Return [X, Y] of the center of cell containing provided text 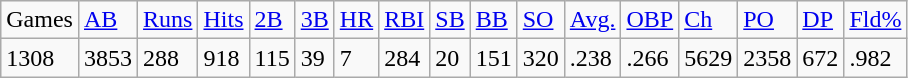
DP [820, 20]
Games [40, 20]
5629 [708, 58]
PO [768, 20]
RBI [404, 20]
AB [108, 20]
.238 [592, 58]
Ch [708, 20]
672 [820, 58]
320 [540, 58]
151 [494, 58]
1308 [40, 58]
39 [314, 58]
284 [404, 58]
115 [272, 58]
7 [356, 58]
3853 [108, 58]
.982 [876, 58]
Avg. [592, 20]
BB [494, 20]
3B [314, 20]
Runs [168, 20]
20 [450, 58]
2B [272, 20]
288 [168, 58]
SO [540, 20]
918 [224, 58]
OBP [650, 20]
HR [356, 20]
.266 [650, 58]
SB [450, 20]
2358 [768, 58]
Fld% [876, 20]
Hits [224, 20]
